Extract the (x, y) coordinate from the center of the cell holding the provided text.  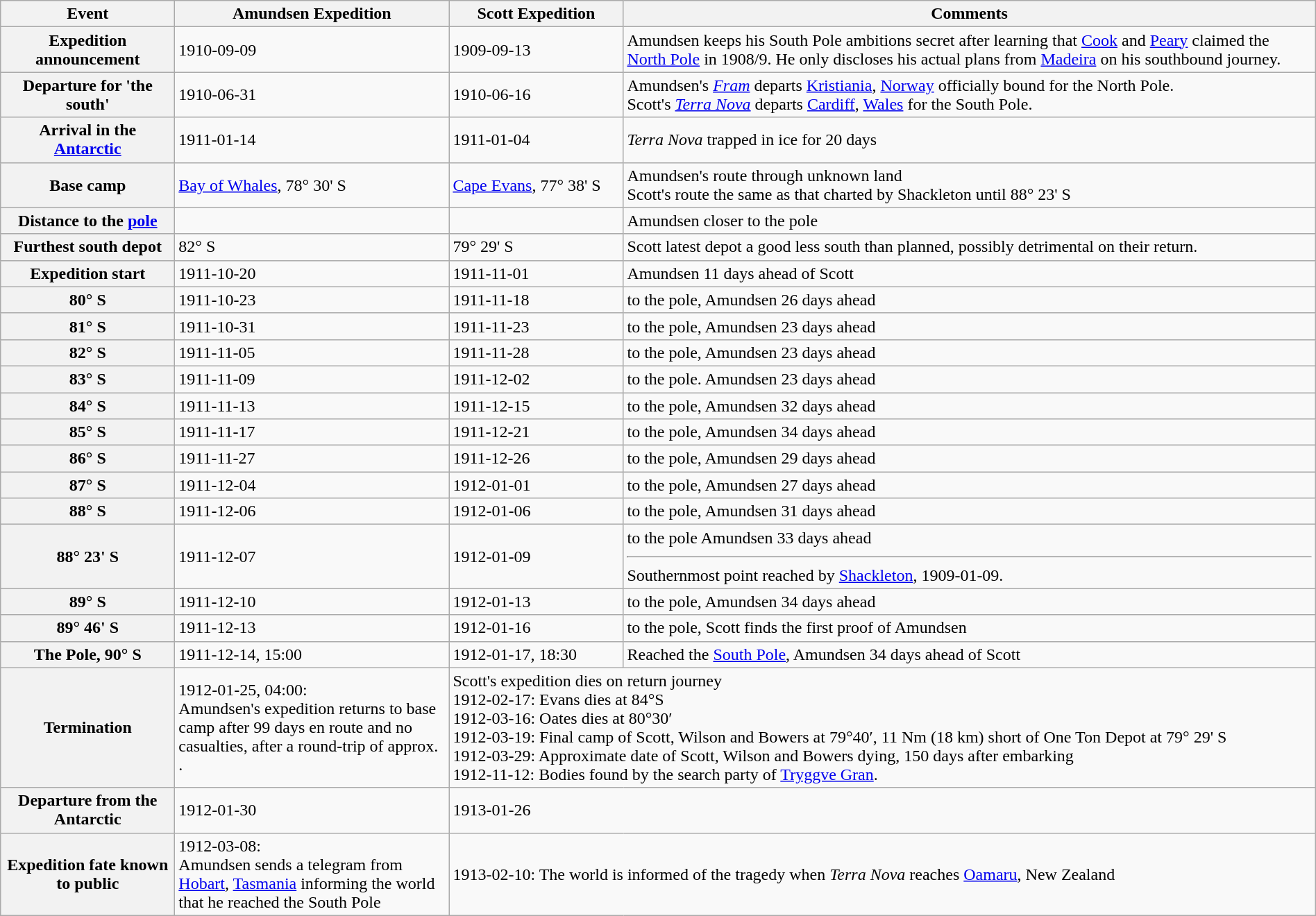
1912-01-25, 04:00: Amundsen's expedition returns to base camp after 99 days en route and no casualties, after a round-trip of approx. . (312, 727)
1911-11-17 (312, 432)
to the pole Amundsen 33 days ahead Southernmost point reached by Shackleton, 1909-01-09. (969, 557)
1911-11-01 (536, 273)
80° S (87, 300)
Furthest south depot (87, 247)
Departure from the Antarctic (87, 811)
89° S (87, 602)
Expedition fate known to public (87, 874)
Bay of Whales, 78° 30' S (312, 185)
1911-12-02 (536, 379)
Departure for 'the south' (87, 94)
1911-11-23 (536, 326)
85° S (87, 432)
1910-06-31 (312, 94)
to the pole, Amundsen 29 days ahead (969, 459)
1911-10-20 (312, 273)
to the pole, Amundsen 26 days ahead (969, 300)
The Pole, 90° S (87, 654)
1911-11-28 (536, 353)
86° S (87, 459)
1911-01-04 (536, 140)
1912-01-30 (312, 811)
Amundsen Expedition (312, 14)
87° S (87, 485)
Arrival in the Antarctic (87, 140)
1911-12-10 (312, 602)
1912-01-16 (536, 628)
Expedition announcement (87, 50)
84° S (87, 406)
to the pole, Scott finds the first proof of Amundsen (969, 628)
1913-02-10: The world is informed of the tragedy when Terra Nova reaches Oamaru, New Zealand (882, 874)
1911-12-26 (536, 459)
1911-12-07 (312, 557)
Reached the South Pole, Amundsen 34 days ahead of Scott (969, 654)
79° 29' S (536, 247)
1912-01-09 (536, 557)
1911-11-18 (536, 300)
1910-09-09 (312, 50)
1912-01-13 (536, 602)
Cape Evans, 77° 38' S (536, 185)
1911-11-05 (312, 353)
Comments (969, 14)
to the pole, Amundsen 27 days ahead (969, 485)
Scott Expedition (536, 14)
Expedition start (87, 273)
Amundsen closer to the pole (969, 221)
88° S (87, 511)
1909-09-13 (536, 50)
1911-11-09 (312, 379)
89° 46' S (87, 628)
1911-12-14, 15:00 (312, 654)
1912-01-06 (536, 511)
83° S (87, 379)
1911-10-31 (312, 326)
1912-01-17, 18:30 (536, 654)
Amundsen's Fram departs Kristiania, Norway officially bound for the North Pole. Scott's Terra Nova departs Cardiff, Wales for the South Pole. (969, 94)
1910-06-16 (536, 94)
1911-01-14 (312, 140)
Base camp (87, 185)
1911-12-06 (312, 511)
Amundsen's route through unknown land Scott's route the same as that charted by Shackleton until 88° 23' S (969, 185)
Distance to the pole (87, 221)
1912-03-08: Amundsen sends a telegram from Hobart, Tasmania informing the world that he reached the South Pole (312, 874)
1911-12-15 (536, 406)
Amundsen 11 days ahead of Scott (969, 273)
1911-12-04 (312, 485)
Termination (87, 727)
Scott latest depot a good less south than planned, possibly detrimental on their return. (969, 247)
1911-11-27 (312, 459)
Terra Nova trapped in ice for 20 days (969, 140)
to the pole. Amundsen 23 days ahead (969, 379)
Event (87, 14)
1911-12-13 (312, 628)
88° 23' S (87, 557)
1911-11-13 (312, 406)
1913-01-26 (882, 811)
1911-12-21 (536, 432)
to the pole, Amundsen 31 days ahead (969, 511)
to the pole, Amundsen 32 days ahead (969, 406)
1912-01-01 (536, 485)
81° S (87, 326)
1911-10-23 (312, 300)
